Identify which cell holds the provided text, then report its [x, y] central coordinate. 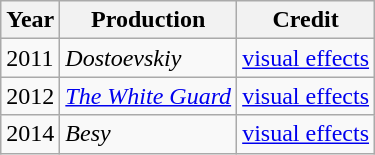
Production [148, 20]
The White Guard [148, 96]
Year [30, 20]
2011 [30, 58]
2014 [30, 134]
Dostoevskiy [148, 58]
2012 [30, 96]
Besy [148, 134]
Credit [306, 20]
